Capture the cell that displays the provided text and extract its (x, y) central coordinate. 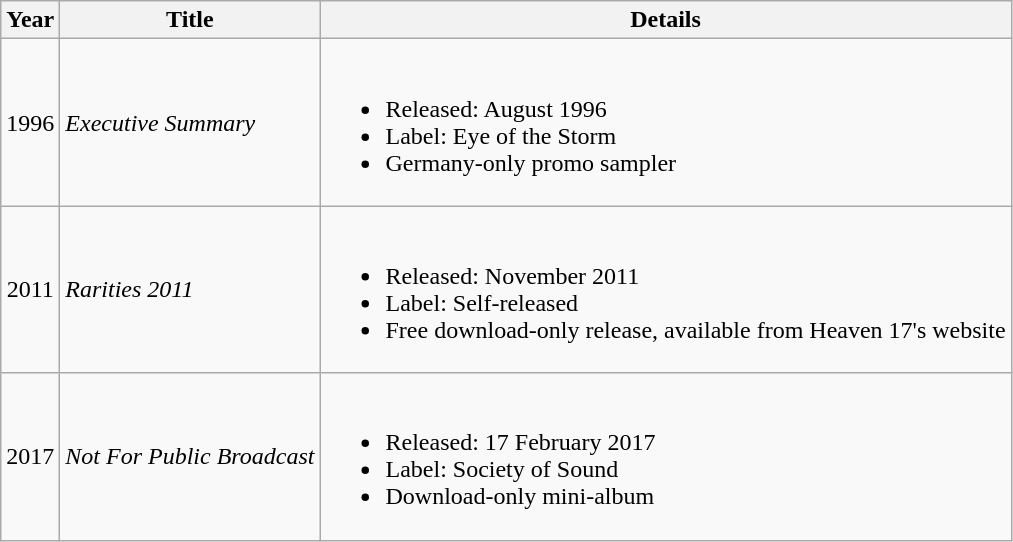
2011 (30, 290)
Not For Public Broadcast (190, 456)
Year (30, 20)
1996 (30, 122)
Title (190, 20)
Executive Summary (190, 122)
Details (666, 20)
2017 (30, 456)
Released: 17 February 2017Label: Society of SoundDownload-only mini-album (666, 456)
Rarities 2011 (190, 290)
Released: November 2011Label: Self-releasedFree download-only release, available from Heaven 17's website (666, 290)
Released: August 1996Label: Eye of the StormGermany-only promo sampler (666, 122)
